For the text-containing cell, return its midpoint in (x, y) coordinate format. 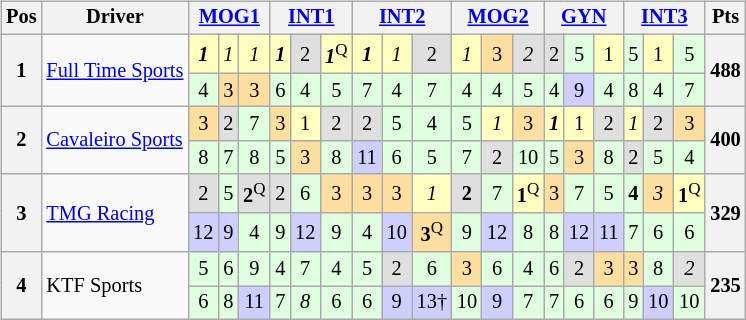
Driver (114, 18)
Full Time Sports (114, 70)
Cavaleiro Sports (114, 140)
KTF Sports (114, 286)
Pts (725, 18)
GYN (584, 18)
2Q (254, 194)
235 (725, 286)
Pos (21, 18)
MOG2 (498, 18)
400 (725, 140)
INT3 (664, 18)
MOG1 (229, 18)
488 (725, 70)
329 (725, 213)
3Q (432, 232)
INT1 (311, 18)
TMG Racing (114, 213)
INT2 (402, 18)
13† (432, 303)
